For the text-containing cell, return its midpoint in (X, Y) coordinate format. 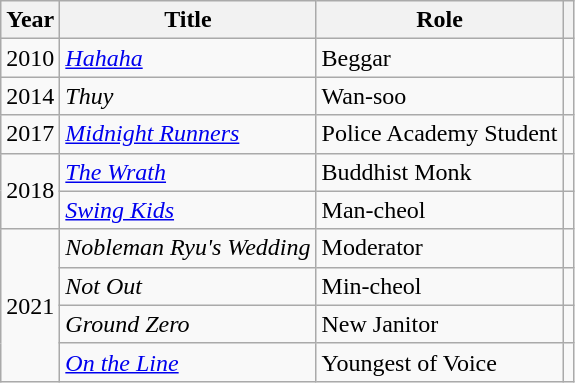
2018 (30, 191)
New Janitor (440, 324)
Role (440, 20)
Title (188, 20)
Ground Zero (188, 324)
2014 (30, 96)
Man-cheol (440, 210)
The Wrath (188, 172)
Police Academy Student (440, 134)
2021 (30, 305)
2010 (30, 58)
Hahaha (188, 58)
Min-cheol (440, 286)
Midnight Runners (188, 134)
Not Out (188, 286)
Swing Kids (188, 210)
Wan-soo (440, 96)
Moderator (440, 248)
Year (30, 20)
Nobleman Ryu's Wedding (188, 248)
Youngest of Voice (440, 362)
Buddhist Monk (440, 172)
2017 (30, 134)
On the Line (188, 362)
Beggar (440, 58)
Thuy (188, 96)
